Capture the cell that displays the provided text and extract its (X, Y) central coordinate. 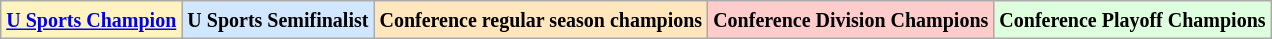
U Sports Champion (92, 20)
U Sports Semifinalist (278, 20)
Conference Division Champions (851, 20)
Conference regular season champions (541, 20)
Conference Playoff Champions (1132, 20)
